Return (X, Y) of the center of cell containing provided text 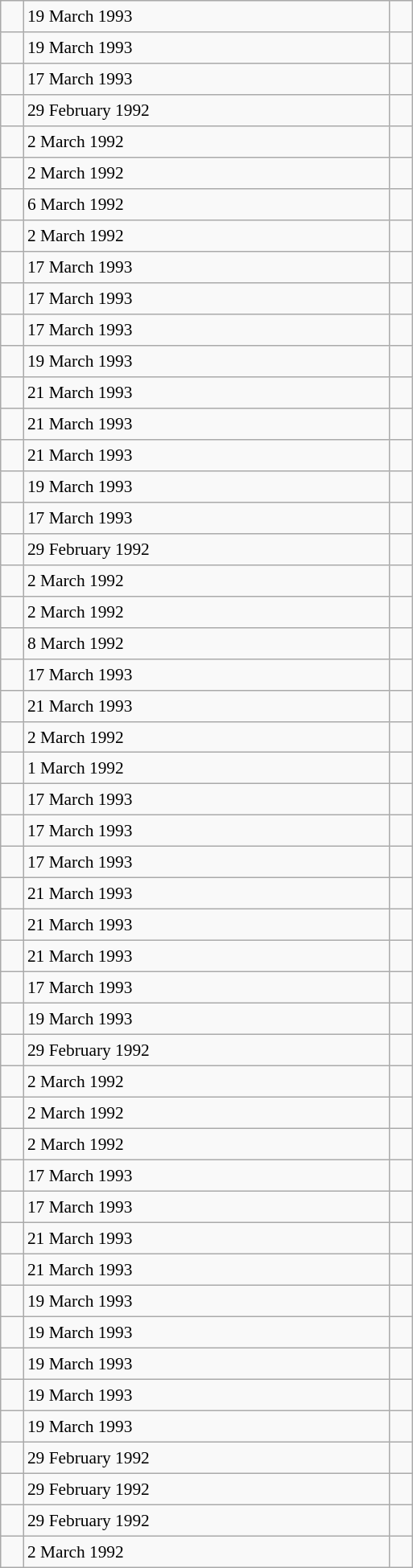
6 March 1992 (206, 204)
8 March 1992 (206, 643)
1 March 1992 (206, 769)
